Detect which cell encompasses the target text, then output its (x, y) center coordinate. 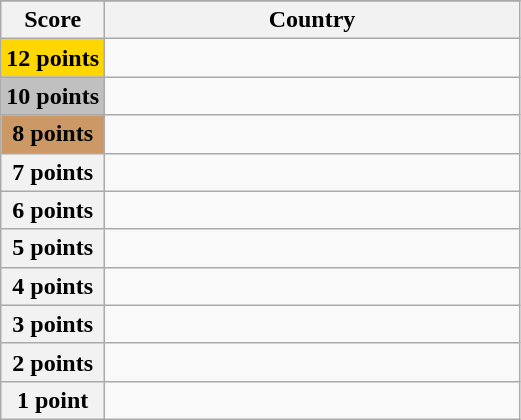
12 points (53, 58)
10 points (53, 96)
6 points (53, 210)
3 points (53, 324)
Score (53, 20)
7 points (53, 172)
Country (312, 20)
5 points (53, 248)
2 points (53, 362)
8 points (53, 134)
4 points (53, 286)
1 point (53, 400)
